Output the (x, y) coordinate of the center of the cell containing the given text.  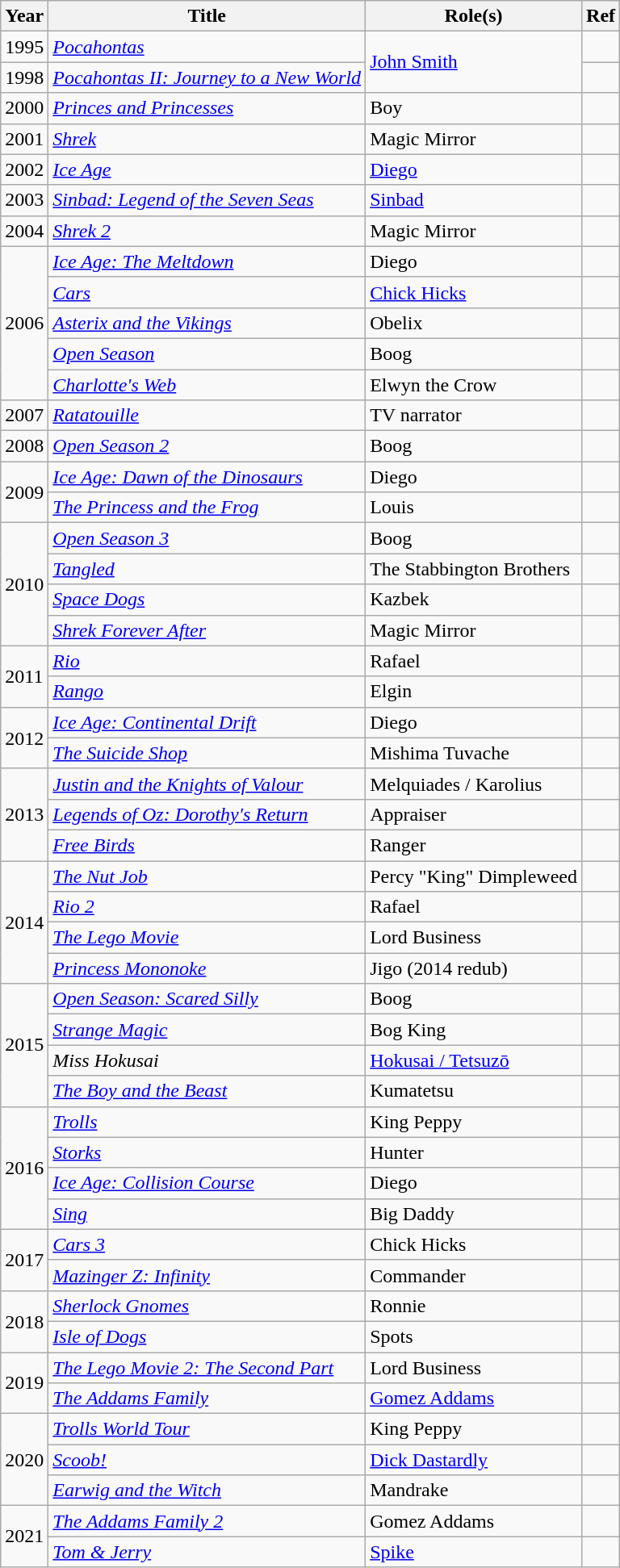
Princes and Princesses (207, 108)
Shrek 2 (207, 231)
Pocahontas II: Journey to a New World (207, 77)
Rango (207, 692)
Ratatouille (207, 416)
2004 (24, 231)
Ref (601, 16)
Elwyn the Crow (474, 385)
Shrek (207, 139)
Tangled (207, 569)
Cars (207, 292)
Kumatetsu (474, 1091)
Charlotte's Web (207, 385)
2010 (24, 584)
Ronnie (474, 1306)
John Smith (474, 62)
2008 (24, 446)
Space Dogs (207, 600)
Scoob! (207, 1460)
2021 (24, 1537)
Open Season 2 (207, 446)
Open Season: Scared Silly (207, 999)
Rio 2 (207, 907)
2001 (24, 139)
2011 (24, 676)
2019 (24, 1383)
2020 (24, 1460)
Sinbad: Legend of the Seven Seas (207, 200)
TV narrator (474, 416)
Tom & Jerry (207, 1552)
The Lego Movie (207, 938)
Mishima Tuvache (474, 753)
2017 (24, 1260)
Trolls World Tour (207, 1429)
Sinbad (474, 200)
Ice Age: The Meltdown (207, 261)
The Addams Family (207, 1399)
2015 (24, 1045)
Legends of Oz: Dorothy's Return (207, 814)
Louis (474, 508)
2012 (24, 738)
Title (207, 16)
Spike (474, 1552)
The Suicide Shop (207, 753)
Asterix and the Vikings (207, 323)
2000 (24, 108)
2013 (24, 814)
Princess Mononoke (207, 968)
2009 (24, 492)
Mandrake (474, 1491)
Strange Magic (207, 1030)
The Stabbington Brothers (474, 569)
Rio (207, 661)
2007 (24, 416)
The Addams Family 2 (207, 1521)
Miss Hokusai (207, 1060)
Earwig and the Witch (207, 1491)
Cars 3 (207, 1244)
Ice Age: Continental Drift (207, 722)
Jigo (2014 redub) (474, 968)
Big Daddy (474, 1214)
Spots (474, 1336)
Ice Age (207, 169)
Pocahontas (207, 47)
2014 (24, 922)
Bog King (474, 1030)
Ranger (474, 845)
The Nut Job (207, 876)
2006 (24, 323)
1998 (24, 77)
Percy "King" Dimpleweed (474, 876)
Sing (207, 1214)
Isle of Dogs (207, 1336)
Melquiades / Karolius (474, 784)
Shrek Forever After (207, 630)
The Boy and the Beast (207, 1091)
Ice Age: Dawn of the Dinosaurs (207, 477)
Hunter (474, 1152)
Trolls (207, 1122)
Boy (474, 108)
Appraiser (474, 814)
Role(s) (474, 16)
2018 (24, 1321)
2003 (24, 200)
Commander (474, 1275)
Kazbek (474, 600)
Year (24, 16)
2016 (24, 1168)
Ice Age: Collision Course (207, 1183)
Hokusai / Tetsuzō (474, 1060)
Elgin (474, 692)
Obelix (474, 323)
Dick Dastardly (474, 1460)
Sherlock Gnomes (207, 1306)
2002 (24, 169)
The Lego Movie 2: The Second Part (207, 1368)
Open Season 3 (207, 538)
Open Season (207, 353)
1995 (24, 47)
The Princess and the Frog (207, 508)
Mazinger Z: Infinity (207, 1275)
Justin and the Knights of Valour (207, 784)
Storks (207, 1152)
Free Birds (207, 845)
